Locate the cell with the specified text and output its [x, y] center coordinate. 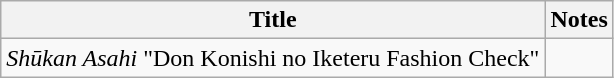
Notes [579, 20]
Shūkan Asahi "Don Konishi no Iketeru Fashion Check" [273, 58]
Title [273, 20]
